Locate the cell with the specified text and output its (x, y) center coordinate. 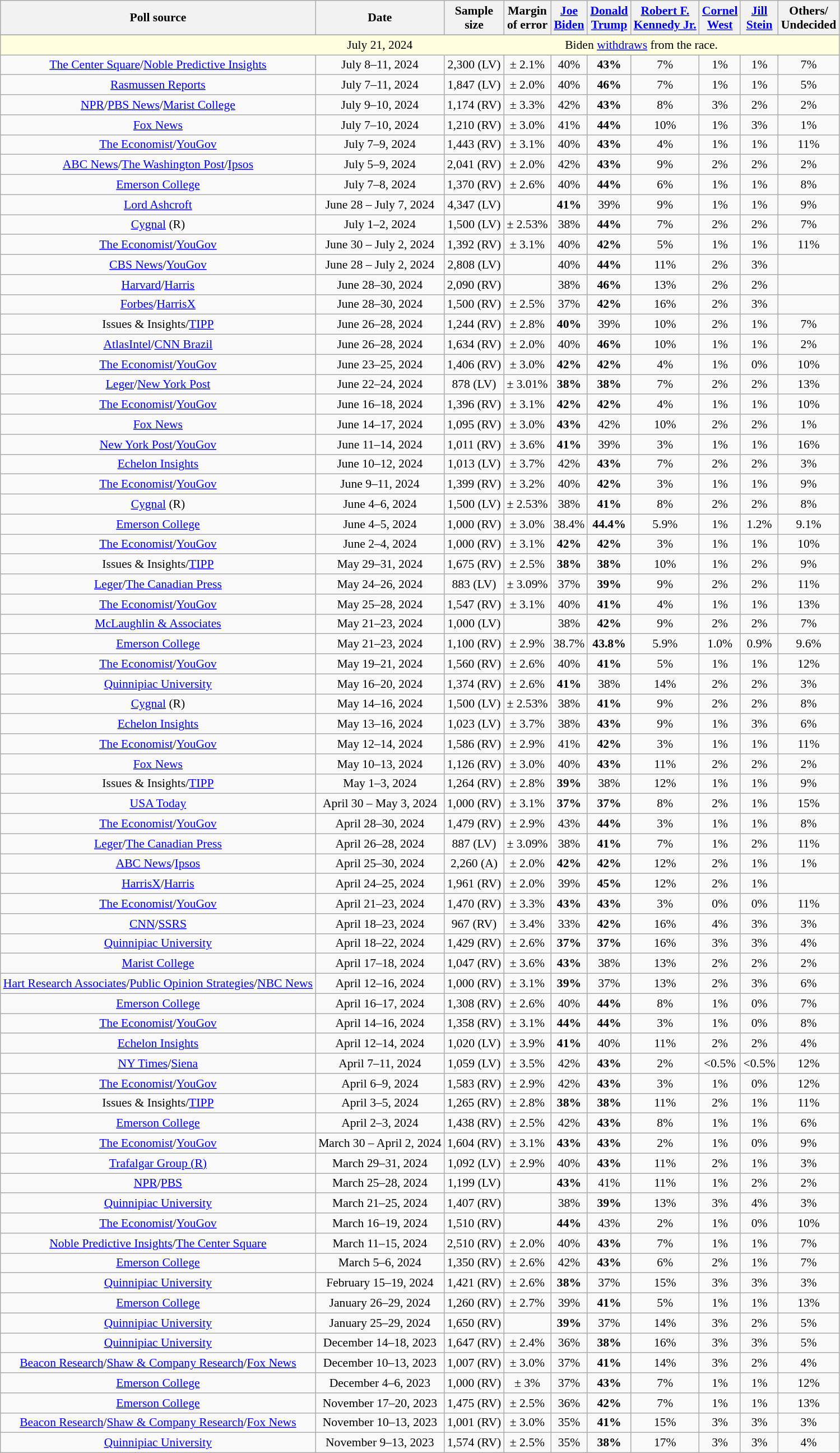
2,041 (RV) (474, 165)
1,392 (RV) (474, 245)
1,650 (RV) (474, 1323)
Forbes/HarrisX (158, 304)
NPR/PBS (158, 1183)
May 25–28, 2024 (380, 604)
April 2–3, 2024 (380, 1123)
ABC News/Ipsos (158, 864)
1,399 (RV) (474, 484)
July 7–9, 2024 (380, 145)
July 7–8, 2024 (380, 185)
April 30 – May 3, 2024 (380, 804)
July 1–2, 2024 (380, 225)
May 29–31, 2024 (380, 564)
1,634 (RV) (474, 345)
1,675 (RV) (474, 564)
9.6% (809, 644)
June 14–17, 2024 (380, 424)
DonaldTrump (609, 18)
45% (609, 884)
44.4% (609, 524)
March 29–31, 2024 (380, 1163)
Noble Predictive Insights/The Center Square (158, 1243)
The Center Square/Noble Predictive Insights (158, 65)
June 10–12, 2024 (380, 464)
April 21–23, 2024 (380, 904)
Date (380, 18)
December 4–6, 2023 (380, 1383)
April 7–11, 2024 (380, 1063)
April 24–25, 2024 (380, 884)
May 10–13, 2024 (380, 764)
± 3.5% (527, 1063)
July 21, 2024 (380, 45)
1,350 (RV) (474, 1263)
1,047 (RV) (474, 964)
May 13–16, 2024 (380, 724)
ABC News/The Washington Post/Ipsos (158, 165)
March 30 – April 2, 2024 (380, 1144)
1,560 (RV) (474, 664)
± 3.01% (527, 385)
1,847 (LV) (474, 85)
17% (665, 1443)
Rasmussen Reports (158, 85)
1,011 (RV) (474, 445)
December 14–18, 2023 (380, 1343)
June 22–24, 2024 (380, 385)
July 8–11, 2024 (380, 65)
Poll source (158, 18)
Marginof error (527, 18)
1,308 (RV) (474, 1003)
43.8% (609, 644)
June 28 – July 7, 2024 (380, 205)
1,500 (RV) (474, 304)
July 7–11, 2024 (380, 85)
1,007 (RV) (474, 1363)
June 23–25, 2024 (380, 364)
1,265 (RV) (474, 1103)
Trafalgar Group (R) (158, 1163)
± 2.4% (527, 1343)
November 17–20, 2023 (380, 1403)
1,244 (RV) (474, 325)
± 3% (527, 1383)
1,475 (RV) (474, 1403)
May 12–14, 2024 (380, 744)
Harvard/Harris (158, 285)
April 18–23, 2024 (380, 924)
1,000 (LV) (474, 624)
April 12–16, 2024 (380, 984)
1,421 (RV) (474, 1283)
July 7–10, 2024 (380, 125)
1,583 (RV) (474, 1084)
JoeBiden (569, 18)
9.1% (809, 524)
April 28–30, 2024 (380, 824)
1,647 (RV) (474, 1343)
1,126 (RV) (474, 764)
± 2.7% (527, 1303)
Lord Ashcroft (158, 205)
1,264 (RV) (474, 784)
April 6–9, 2024 (380, 1084)
1,406 (RV) (474, 364)
Robert F.Kennedy Jr. (665, 18)
± 2.1% (527, 65)
1,001 (RV) (474, 1423)
4,347 (LV) (474, 205)
1,604 (RV) (474, 1144)
May 1–3, 2024 (380, 784)
1,199 (LV) (474, 1183)
± 3.4% (527, 924)
2,090 (RV) (474, 285)
2,300 (LV) (474, 65)
38.4% (569, 524)
AtlasIntel/CNN Brazil (158, 345)
1.0% (720, 644)
1,396 (RV) (474, 405)
April 12–14, 2024 (380, 1044)
33% (569, 924)
July 9–10, 2024 (380, 105)
1,092 (LV) (474, 1163)
June 11–14, 2024 (380, 445)
1,260 (RV) (474, 1303)
1,510 (RV) (474, 1223)
1,443 (RV) (474, 145)
NPR/PBS News/Marist College (158, 105)
1,407 (RV) (474, 1204)
1,586 (RV) (474, 744)
June 30 – July 2, 2024 (380, 245)
New York Post/YouGov (158, 445)
December 10–13, 2023 (380, 1363)
1,100 (RV) (474, 644)
April 26–28, 2024 (380, 844)
JillStein (759, 18)
Leger/New York Post (158, 385)
February 15–19, 2024 (380, 1283)
1,210 (RV) (474, 125)
April 17–18, 2024 (380, 964)
June 28 – July 2, 2024 (380, 265)
CornelWest (720, 18)
June 2–4, 2024 (380, 544)
1,547 (RV) (474, 604)
1,374 (RV) (474, 684)
Samplesize (474, 18)
March 25–28, 2024 (380, 1183)
November 9–13, 2023 (380, 1443)
1,174 (RV) (474, 105)
967 (RV) (474, 924)
1,020 (LV) (474, 1044)
± 3.2% (527, 484)
May 14–16, 2024 (380, 704)
883 (LV) (474, 584)
CNN/SSRS (158, 924)
2,510 (RV) (474, 1243)
March 11–15, 2024 (380, 1243)
March 16–19, 2024 (380, 1223)
January 25–29, 2024 (380, 1323)
McLaughlin & Associates (158, 624)
NY Times/Siena (158, 1063)
1,358 (RV) (474, 1024)
April 14–16, 2024 (380, 1024)
April 18–22, 2024 (380, 943)
1,961 (RV) (474, 884)
0.9% (759, 644)
May 24–26, 2024 (380, 584)
May 16–20, 2024 (380, 684)
1,059 (LV) (474, 1063)
38.7% (569, 644)
1,095 (RV) (474, 424)
Others/Undecided (809, 18)
April 16–17, 2024 (380, 1003)
1,574 (RV) (474, 1443)
June 9–11, 2024 (380, 484)
USA Today (158, 804)
CBS News/YouGov (158, 265)
Marist College (158, 964)
1.2% (759, 524)
887 (LV) (474, 844)
1,479 (RV) (474, 824)
June 4–5, 2024 (380, 524)
1,438 (RV) (474, 1123)
November 10–13, 2023 (380, 1423)
2,808 (LV) (474, 265)
1,429 (RV) (474, 943)
HarrisX/Harris (158, 884)
June 4–6, 2024 (380, 505)
1,013 (LV) (474, 464)
April 3–5, 2024 (380, 1103)
Hart Research Associates/Public Opinion Strategies/NBC News (158, 984)
January 26–29, 2024 (380, 1303)
1,470 (RV) (474, 904)
1,023 (LV) (474, 724)
± 3.9% (527, 1044)
Biden withdraws from the race. (642, 45)
March 5–6, 2024 (380, 1263)
March 21–25, 2024 (380, 1204)
878 (LV) (474, 385)
April 25–30, 2024 (380, 864)
1,370 (RV) (474, 185)
May 19–21, 2024 (380, 664)
July 5–9, 2024 (380, 165)
June 16–18, 2024 (380, 405)
2,260 (A) (474, 864)
